Provide the [X, Y] coordinate of the cell's center where the given text is located.  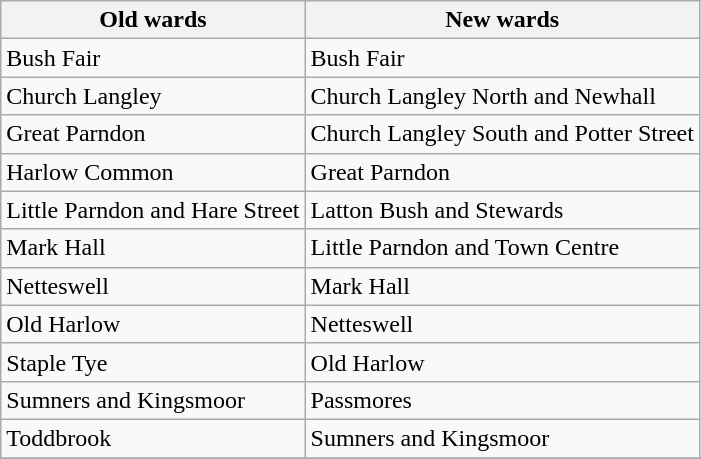
Church Langley [153, 96]
Church Langley North and Newhall [502, 96]
Church Langley South and Potter Street [502, 134]
Little Parndon and Hare Street [153, 210]
Old wards [153, 20]
Latton Bush and Stewards [502, 210]
New wards [502, 20]
Little Parndon and Town Centre [502, 248]
Passmores [502, 400]
Harlow Common [153, 172]
Toddbrook [153, 438]
Staple Tye [153, 362]
